Pinpoint the cell where the given text exists, returning its [X, Y] midpoint coordinate. 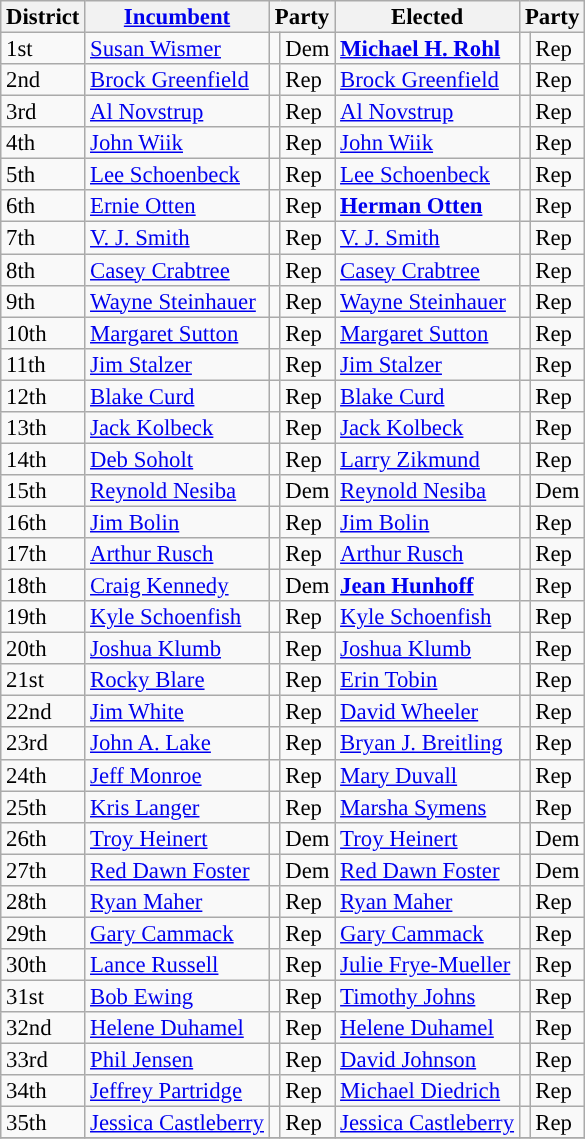
16th [43, 522]
Mary Duvall [428, 775]
11th [43, 364]
Susan Wismer [178, 49]
Bryan J. Breitling [428, 744]
2nd [43, 80]
26th [43, 838]
Michael H. Rohl [428, 49]
12th [43, 396]
17th [43, 554]
20th [43, 649]
Bob Ewing [178, 996]
Jeff Monroe [178, 775]
23rd [43, 744]
27th [43, 870]
24th [43, 775]
Marsha Symens [428, 807]
9th [43, 301]
Incumbent [178, 17]
18th [43, 586]
Timothy Johns [428, 996]
15th [43, 491]
3rd [43, 112]
Deb Soholt [178, 459]
Larry Zikmund [428, 459]
35th [43, 1123]
Elected [428, 17]
31st [43, 996]
22nd [43, 712]
Lance Russell [178, 965]
Phil Jensen [178, 1060]
Craig Kennedy [178, 586]
Kris Langer [178, 807]
5th [43, 175]
14th [43, 459]
33rd [43, 1060]
34th [43, 1091]
21st [43, 680]
Jim White [178, 712]
10th [43, 333]
Erin Tobin [428, 680]
Rocky Blare [178, 680]
25th [43, 807]
8th [43, 270]
7th [43, 238]
32nd [43, 1028]
David Wheeler [428, 712]
19th [43, 617]
Michael Diedrich [428, 1091]
4th [43, 143]
John A. Lake [178, 744]
Herman Otten [428, 206]
District [43, 17]
28th [43, 902]
David Johnson [428, 1060]
13th [43, 428]
Jeffrey Partridge [178, 1091]
29th [43, 933]
1st [43, 49]
Jean Hunhoff [428, 586]
Julie Frye-Mueller [428, 965]
Ernie Otten [178, 206]
30th [43, 965]
6th [43, 206]
